Search for the cell housing the specified text and yield its [x, y] center coordinate. 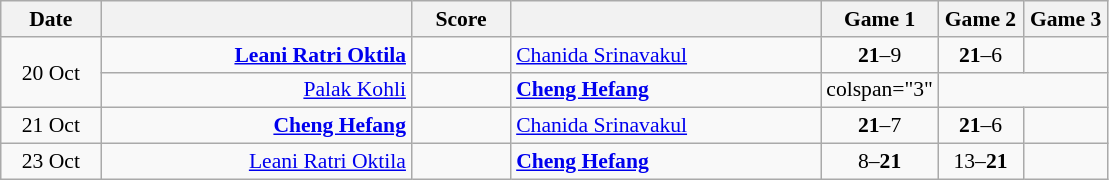
23 Oct [51, 162]
Game 3 [1066, 19]
Date [51, 19]
8–21 [880, 162]
21–7 [880, 126]
Game 2 [980, 19]
20 Oct [51, 72]
21–9 [880, 55]
Game 1 [880, 19]
Score [461, 19]
21 Oct [51, 126]
colspan="3" [880, 90]
Palak Kohli [256, 90]
13–21 [980, 162]
